From the cell containing the given text, extract its center point as (x, y) coordinate. 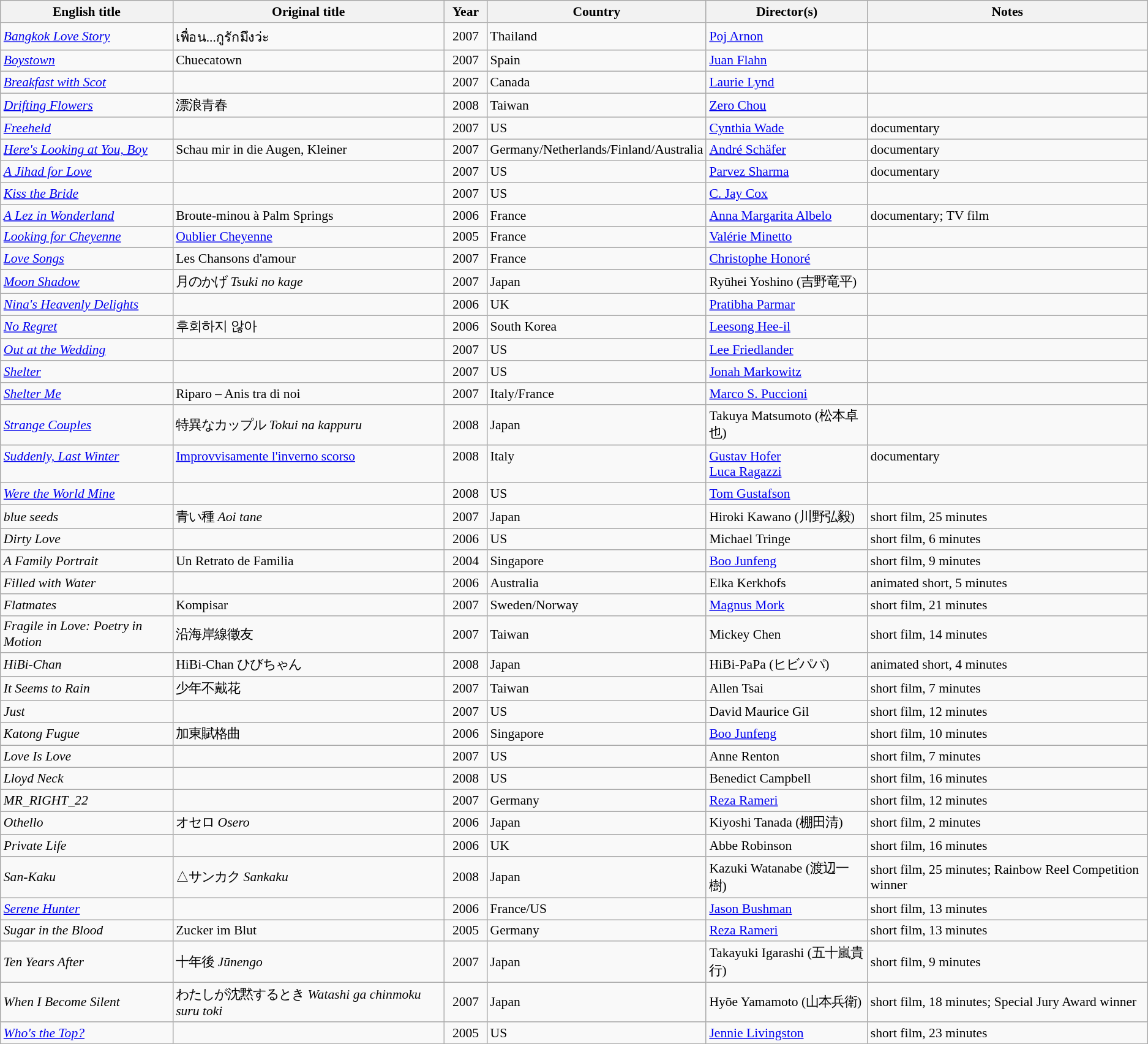
Michael Tringe (786, 539)
San-Kaku (87, 877)
Zero Chou (786, 105)
HiBi-Chan ひびちゃん (309, 665)
Who's the Top? (87, 1033)
Breakfast with Scot (87, 83)
Takayuki Igarashi (五十嵐貴行) (786, 963)
Tom Gustafson (786, 494)
Canada (597, 83)
A Family Portrait (87, 561)
Riparo – Anis tra di noi (309, 394)
Anne Renton (786, 757)
Italy/France (597, 394)
Boystown (87, 61)
short film, 25 minutes (1008, 517)
Spain (597, 61)
Pratibha Parmar (786, 304)
Private Life (87, 846)
Anna Margarita Albelo (786, 216)
Freeheld (87, 128)
short film, 14 minutes (1008, 634)
Just (87, 712)
Hyōe Yamamoto (山本兵衛) (786, 1002)
Here's Looking at You, Boy (87, 150)
Marco S. Puccioni (786, 394)
Magnus Mork (786, 605)
Moon Shadow (87, 282)
沿海岸線徵友 (309, 634)
Ryūhei Yoshino (吉野竜平) (786, 282)
Lee Friedlander (786, 350)
Kiss the Bride (87, 193)
Leesong Hee-il (786, 327)
Zucker im Blut (309, 931)
blue seeds (87, 517)
Director(s) (786, 12)
Country (597, 12)
△サンカク Sankaku (309, 877)
David Maurice Gil (786, 712)
Juan Flahn (786, 61)
Cynthia Wade (786, 128)
オセロ Osero (309, 823)
Poj Arnon (786, 37)
青い種 Aoi tane (309, 517)
Sweden/Norway (597, 605)
Improvvisamente l'inverno scorso (309, 464)
Othello (87, 823)
When I Become Silent (87, 1002)
Parvez Sharma (786, 172)
Thailand (597, 37)
Schau mir in die Augen, Kleiner (309, 150)
Les Chansons d'amour (309, 259)
Broute-minou à Palm Springs (309, 216)
André Schäfer (786, 150)
It Seems to Rain (87, 688)
Suddenly, Last Winter (87, 464)
C. Jay Cox (786, 193)
Filled with Water (87, 583)
France/US (597, 909)
漂浪青春 (309, 105)
short film, 21 minutes (1008, 605)
Jonah Markowitz (786, 372)
Oublier Cheyenne (309, 237)
Looking for Cheyenne (87, 237)
Flatmates (87, 605)
わたしが沈黙するとき Watashi ga chinmoku suru toki (309, 1002)
Kiyoshi Tanada (棚田清) (786, 823)
animated short, 4 minutes (1008, 665)
Mickey Chen (786, 634)
HiBi-PaPa (ヒビパパ) (786, 665)
Ten Years After (87, 963)
Fragile in Love: Poetry in Motion (87, 634)
เพื่อน...กูรักมึงว่ะ (309, 37)
Benedict Campbell (786, 779)
Nina's Heavenly Delights (87, 304)
Kazuki Watanabe (渡辺一樹) (786, 877)
Takuya Matsumoto (松本卓也) (786, 425)
HiBi-Chan (87, 665)
documentary; TV film (1008, 216)
Jason Bushman (786, 909)
short film, 6 minutes (1008, 539)
animated short, 5 minutes (1008, 583)
MR_RIGHT_22 (87, 800)
Love Is Love (87, 757)
Jennie Livingston (786, 1033)
Notes (1008, 12)
加東賦格曲 (309, 734)
Un Retrato de Familia (309, 561)
Hiroki Kawano (川野弘毅) (786, 517)
South Korea (597, 327)
Serene Hunter (87, 909)
Italy (597, 464)
Gustav Hofer Luca Ragazzi (786, 464)
Abbe Robinson (786, 846)
short film, 10 minutes (1008, 734)
short film, 23 minutes (1008, 1033)
Germany/Netherlands/Finland/Australia (597, 150)
Laurie Lynd (786, 83)
Chuecatown (309, 61)
少年不戴花 (309, 688)
Dirty Love (87, 539)
A Lez in Wonderland (87, 216)
Year (465, 12)
Love Songs (87, 259)
A Jihad for Love (87, 172)
English title (87, 12)
十年後 Jūnengo (309, 963)
Shelter (87, 372)
月のかげ Tsuki no kage (309, 282)
Out at the Wedding (87, 350)
Strange Couples (87, 425)
Were the World Mine (87, 494)
Christophe Honoré (786, 259)
Elka Kerkhofs (786, 583)
short film, 25 minutes; Rainbow Reel Competition winner (1008, 877)
Kompisar (309, 605)
No Regret (87, 327)
Katong Fugue (87, 734)
2004 (465, 561)
Australia (597, 583)
Bangkok Love Story (87, 37)
Drifting Flowers (87, 105)
Shelter Me (87, 394)
Lloyd Neck (87, 779)
Allen Tsai (786, 688)
Sugar in the Blood (87, 931)
Original title (309, 12)
short film, 2 minutes (1008, 823)
特異なカップル Tokui na kappuru (309, 425)
short film, 18 minutes; Special Jury Award winner (1008, 1002)
후회하지 않아 (309, 327)
Valérie Minetto (786, 237)
